Scan for the cell matching the given text and deliver its (x, y) coordinate at center. 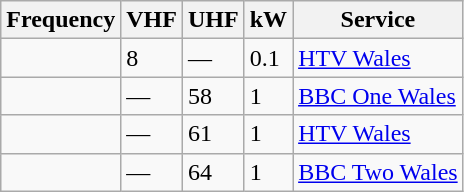
64 (213, 172)
8 (152, 58)
Service (378, 20)
BBC One Wales (378, 96)
BBC Two Wales (378, 172)
UHF (213, 20)
Frequency (61, 20)
58 (213, 96)
VHF (152, 20)
61 (213, 134)
0.1 (268, 58)
kW (268, 20)
